From the cell containing the given text, extract its center point as [X, Y] coordinate. 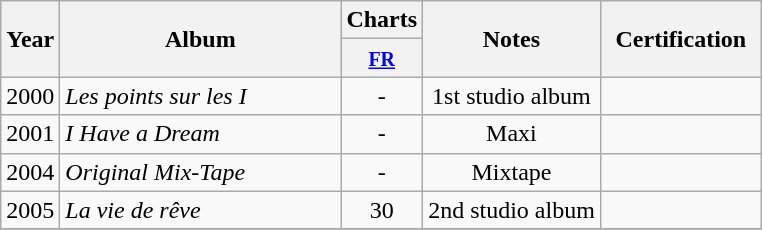
2nd studio album [512, 210]
Maxi [512, 134]
Certification [680, 39]
Notes [512, 39]
Les points sur les I [200, 96]
Album [200, 39]
Charts [382, 20]
2004 [30, 172]
30 [382, 210]
2001 [30, 134]
Year [30, 39]
1st studio album [512, 96]
2000 [30, 96]
Mixtape [512, 172]
La vie de rêve [200, 210]
I Have a Dream [200, 134]
2005 [30, 210]
Original Mix-Tape [200, 172]
FR [382, 58]
